Extract the [x, y] coordinate from the center of the cell holding the provided text.  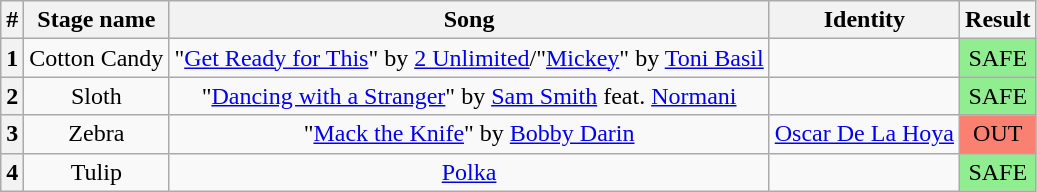
Polka [469, 172]
1 [12, 58]
4 [12, 172]
Identity [864, 20]
2 [12, 96]
Zebra [96, 134]
Song [469, 20]
"Get Ready for This" by 2 Unlimited/"Mickey" by Toni Basil [469, 58]
Result [998, 20]
Oscar De La Hoya [864, 134]
# [12, 20]
Sloth [96, 96]
OUT [998, 134]
"Dancing with a Stranger" by Sam Smith feat. Normani [469, 96]
Tulip [96, 172]
"Mack the Knife" by Bobby Darin [469, 134]
Cotton Candy [96, 58]
Stage name [96, 20]
3 [12, 134]
